Capture the cell that displays the provided text and extract its (X, Y) central coordinate. 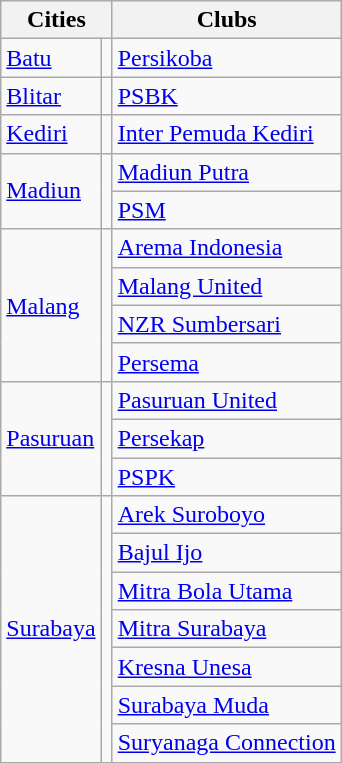
Mitra Bola Utama (226, 591)
Persema (226, 362)
PSM (226, 210)
Surabaya Muda (226, 705)
Clubs (226, 20)
Mitra Surabaya (226, 629)
Pasuruan United (226, 400)
Blitar (51, 96)
Arek Suroboyo (226, 515)
PSPK (226, 477)
Kediri (51, 134)
Madiun (51, 191)
Batu (51, 58)
Madiun Putra (226, 172)
Bajul Ijo (226, 553)
Malang United (226, 286)
Malang (51, 305)
Kresna Unesa (226, 667)
Persikoba (226, 58)
Pasuruan (51, 438)
Inter Pemuda Kediri (226, 134)
NZR Sumbersari (226, 324)
Arema Indonesia (226, 248)
Surabaya (51, 629)
Suryanaga Connection (226, 743)
Cities (56, 20)
PSBK (226, 96)
Persekap (226, 438)
